Scan for the cell matching the given text and deliver its [X, Y] coordinate at center. 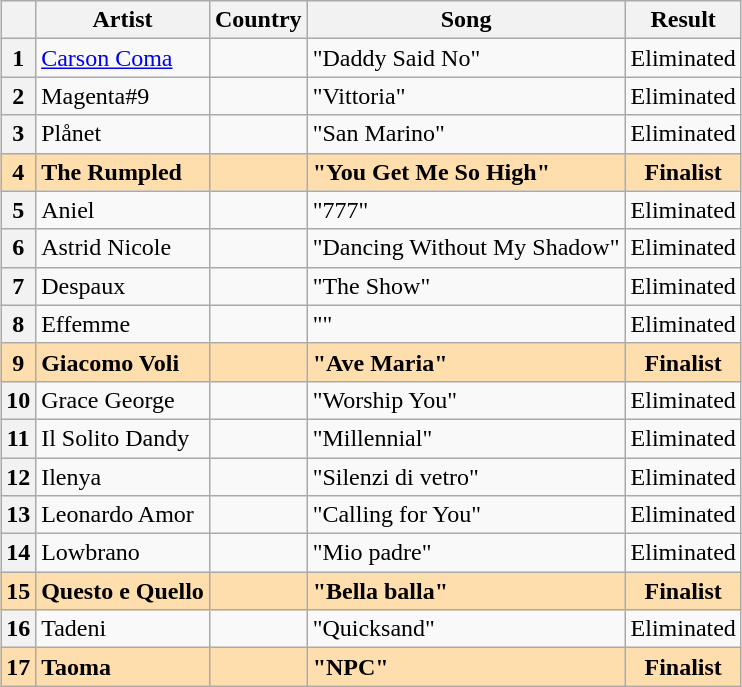
Questo e Quello [123, 591]
"NPC" [466, 667]
"You Get Me So High" [466, 172]
"Quicksand" [466, 629]
Plånet [123, 134]
Magenta#9 [123, 96]
7 [18, 286]
12 [18, 477]
"Bella balla" [466, 591]
15 [18, 591]
"Mio padre" [466, 553]
14 [18, 553]
Despaux [123, 286]
"Worship You" [466, 400]
"Daddy Said No" [466, 58]
Country [258, 20]
"Calling for You" [466, 515]
"Silenzi di vetro" [466, 477]
Tadeni [123, 629]
2 [18, 96]
"777" [466, 210]
"San Marino" [466, 134]
Taoma [123, 667]
Lowbrano [123, 553]
Song [466, 20]
6 [18, 248]
1 [18, 58]
Result [683, 20]
Astrid Nicole [123, 248]
3 [18, 134]
10 [18, 400]
Carson Coma [123, 58]
The Rumpled [123, 172]
9 [18, 362]
16 [18, 629]
"Millennial" [466, 438]
Leonardo Amor [123, 515]
13 [18, 515]
Il Solito Dandy [123, 438]
8 [18, 324]
Artist [123, 20]
Giacomo Voli [123, 362]
4 [18, 172]
"" [466, 324]
17 [18, 667]
"Vittoria" [466, 96]
11 [18, 438]
Grace George [123, 400]
Aniel [123, 210]
5 [18, 210]
Ilenya [123, 477]
"The Show" [466, 286]
Effemme [123, 324]
"Dancing Without My Shadow" [466, 248]
"Ave Maria" [466, 362]
